Detect which cell encompasses the target text, then output its (X, Y) center coordinate. 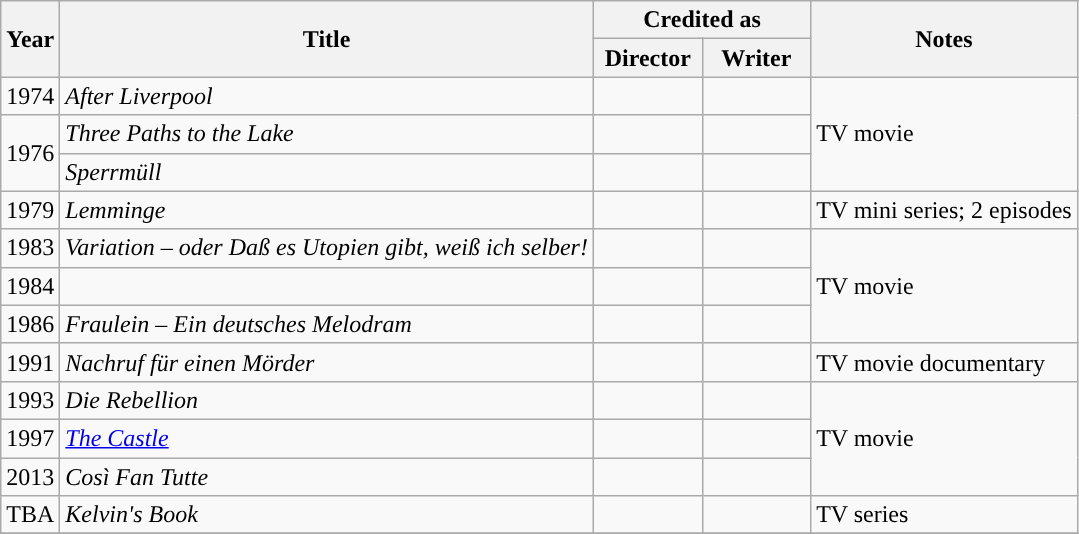
Variation – oder Daß es Utopien gibt, weiß ich selber! (327, 248)
1976 (30, 153)
Die Rebellion (327, 400)
Sperrmüll (327, 172)
Kelvin's Book (327, 515)
1984 (30, 286)
Credited as (702, 20)
Year (30, 39)
Lemminge (327, 210)
TBA (30, 515)
TV series (944, 515)
1991 (30, 362)
1979 (30, 210)
Fraulein – Ein deutsches Melodram (327, 324)
Così Fan Tutte (327, 477)
Director (648, 58)
Writer (756, 58)
1974 (30, 96)
1986 (30, 324)
Title (327, 39)
Notes (944, 39)
TV movie documentary (944, 362)
2013 (30, 477)
TV mini series; 2 episodes (944, 210)
Nachruf für einen Mörder (327, 362)
After Liverpool (327, 96)
The Castle (327, 438)
1983 (30, 248)
1993 (30, 400)
Three Paths to the Lake (327, 134)
1997 (30, 438)
